Pinpoint the cell where the given text exists, returning its [X, Y] midpoint coordinate. 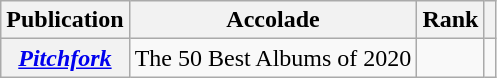
Publication [65, 20]
Pitchfork [65, 58]
Accolade [273, 20]
Rank [450, 20]
The 50 Best Albums of 2020 [273, 58]
